Determine the [X, Y] coordinate at the center of the cell enclosing the given text.  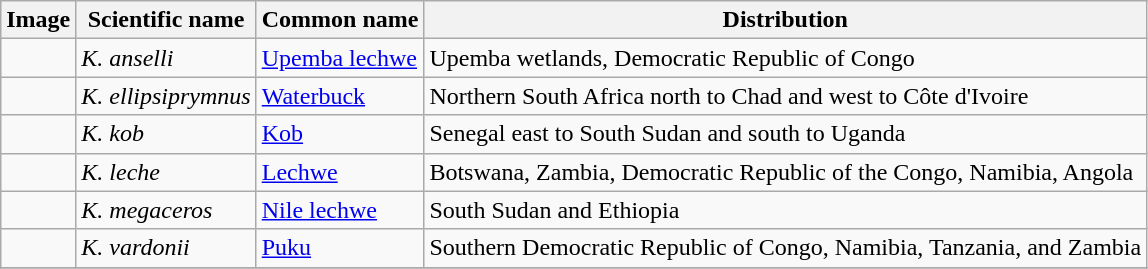
Southern Democratic Republic of Congo, Namibia, Tanzania, and Zambia [786, 248]
Waterbuck [340, 96]
K. kob [166, 134]
Common name [340, 20]
Nile lechwe [340, 210]
Distribution [786, 20]
K. leche [166, 172]
Senegal east to South Sudan and south to Uganda [786, 134]
Northern South Africa north to Chad and west to Côte d'Ivoire [786, 96]
Botswana, Zambia, Democratic Republic of the Congo, Namibia, Angola [786, 172]
K. megaceros [166, 210]
Kob [340, 134]
Upemba lechwe [340, 58]
Scientific name [166, 20]
K. ellipsiprymnus [166, 96]
Lechwe [340, 172]
K. vardonii [166, 248]
South Sudan and Ethiopia [786, 210]
Puku [340, 248]
K. anselli [166, 58]
Upemba wetlands, Democratic Republic of Congo [786, 58]
Image [38, 20]
